Search for the cell housing the specified text and yield its (x, y) center coordinate. 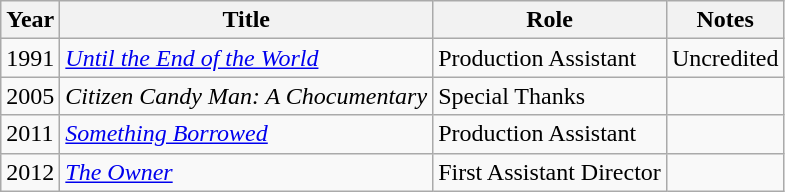
Until the End of the World (246, 58)
Special Thanks (550, 96)
2012 (30, 172)
First Assistant Director (550, 172)
Year (30, 20)
The Owner (246, 172)
Title (246, 20)
1991 (30, 58)
Role (550, 20)
Citizen Candy Man: A Chocumentary (246, 96)
Uncredited (725, 58)
Notes (725, 20)
Something Borrowed (246, 134)
2011 (30, 134)
2005 (30, 96)
